Determine the [X, Y] coordinate at the center of the cell enclosing the given text.  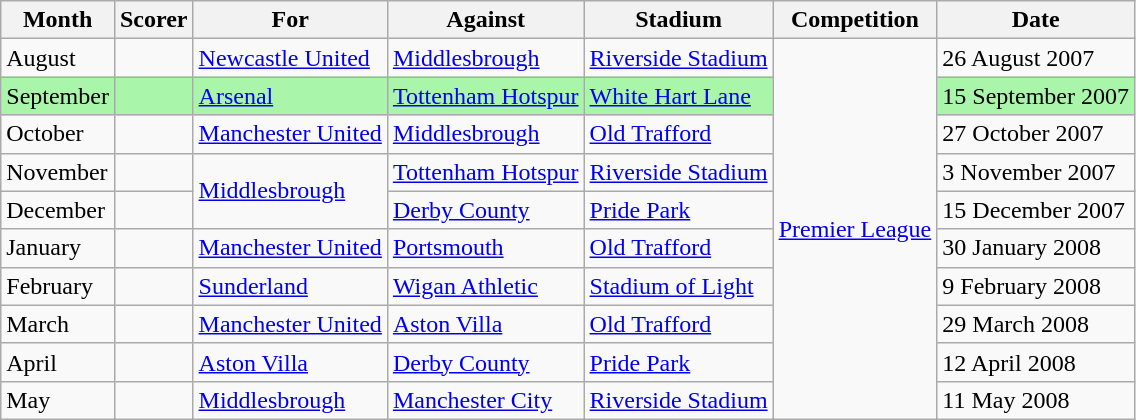
Sunderland [290, 286]
December [58, 210]
12 April 2008 [1036, 362]
White Hart Lane [678, 96]
March [58, 324]
Month [58, 20]
Wigan Athletic [486, 286]
Portsmouth [486, 248]
August [58, 58]
9 February 2008 [1036, 286]
February [58, 286]
November [58, 172]
May [58, 400]
Arsenal [290, 96]
April [58, 362]
11 May 2008 [1036, 400]
For [290, 20]
January [58, 248]
27 October 2007 [1036, 134]
Newcastle United [290, 58]
Stadium [678, 20]
15 December 2007 [1036, 210]
Stadium of Light [678, 286]
15 September 2007 [1036, 96]
3 November 2007 [1036, 172]
29 March 2008 [1036, 324]
Date [1036, 20]
October [58, 134]
Premier League [855, 230]
Competition [855, 20]
30 January 2008 [1036, 248]
Scorer [154, 20]
26 August 2007 [1036, 58]
September [58, 96]
Against [486, 20]
Manchester City [486, 400]
